Capture the cell that displays the provided text and extract its [x, y] central coordinate. 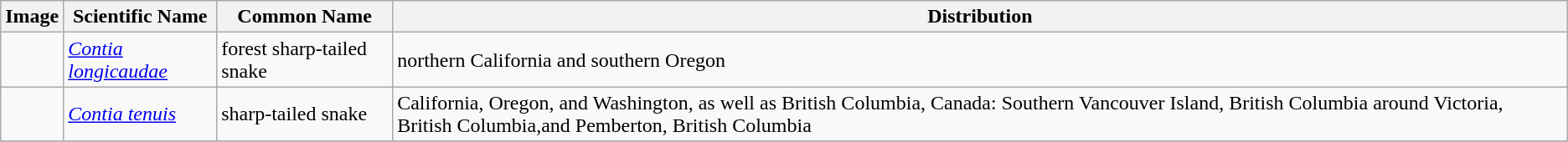
Image [32, 17]
sharp-tailed snake [305, 114]
forest sharp-tailed snake [305, 60]
northern California and southern Oregon [980, 60]
Scientific Name [141, 17]
Contia tenuis [141, 114]
Distribution [980, 17]
Contia longicaudae [141, 60]
Common Name [305, 17]
